For the text-containing cell, return its midpoint in (x, y) coordinate format. 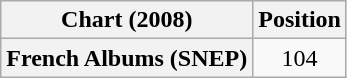
104 (300, 58)
Chart (2008) (127, 20)
Position (300, 20)
French Albums (SNEP) (127, 58)
